Scan for the cell matching the given text and deliver its [X, Y] coordinate at center. 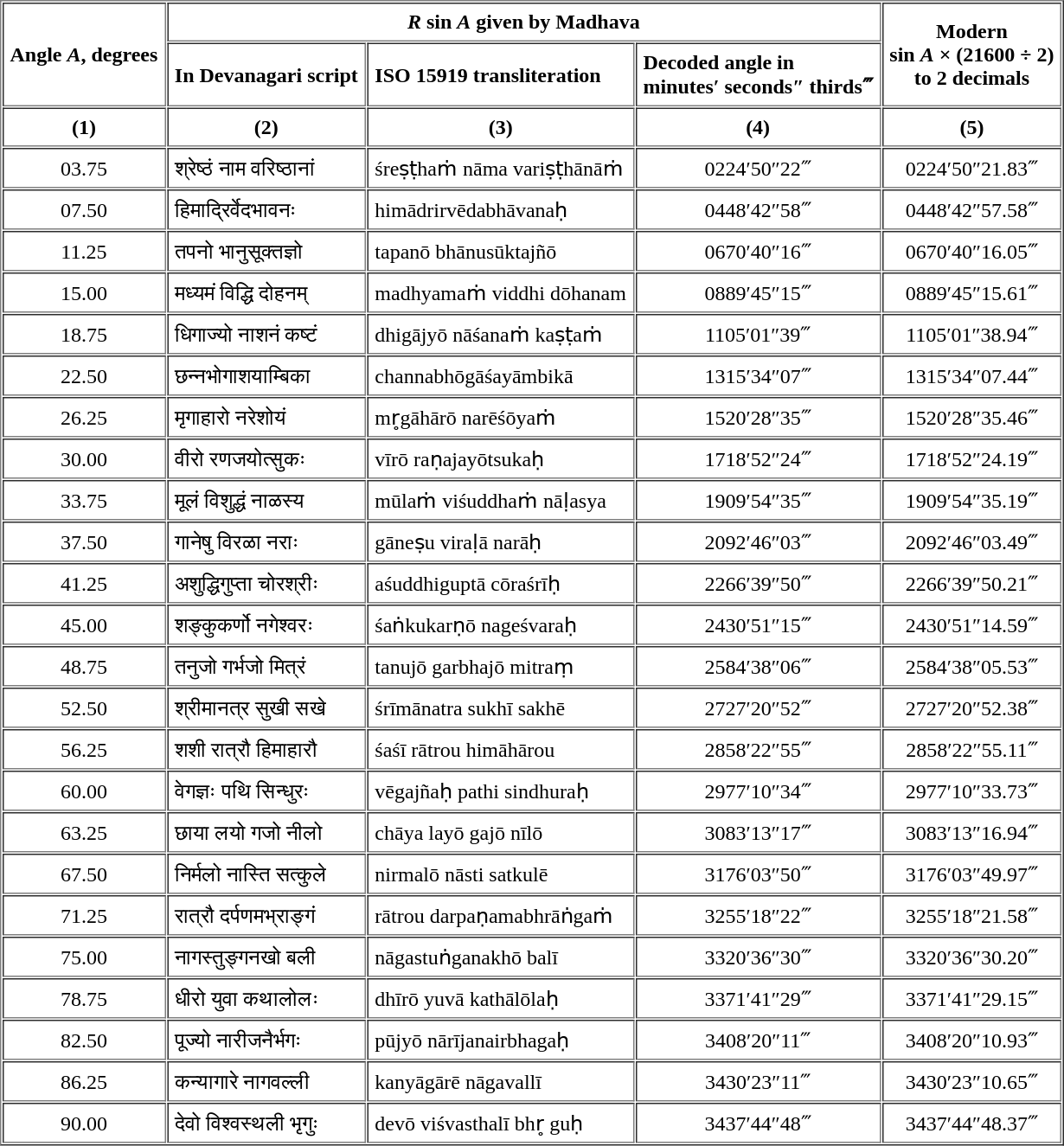
3371′41″29‴ [758, 998]
पूज्यो नारीजनैर्भगः [266, 1040]
07.50 [83, 209]
0889′45″15‴ [758, 292]
33.75 [83, 500]
देवो विश्वस्थली भृगुः [266, 1123]
मृगाहारो नरेशोयं [266, 417]
1315′34″07‴ [758, 375]
2858′22″55‴ [758, 749]
71.25 [83, 915]
1718′52″24‴ [758, 458]
gāneṣu viraḷā narāḥ [500, 541]
22.50 [83, 375]
2727′20″52‴ [758, 707]
rātrou darpaṇamabhrāṅgaṁ [500, 915]
हिमाद्रिर्वेदभावनः [266, 209]
86.25 [83, 1081]
3083′13″16.94‴ [971, 832]
गानेषु विरळा नराः [266, 541]
0224′50″22‴ [758, 168]
2584′38″06‴ [758, 666]
2977′10″33.73‴ [971, 791]
Decoded angle inminutes′ seconds″ thirds‴ [758, 75]
1520′28″35‴ [758, 417]
तपनो भानुसूक्तज्ञो [266, 251]
0448′42″58‴ [758, 209]
devō viśvasthalī bhr̥ guḥ [500, 1123]
0670′40″16‴ [758, 251]
madhyamaṁ viddhi dōhanam [500, 292]
2977′10″34‴ [758, 791]
3430′23″10.65‴ [971, 1081]
नागस्तुङ्गनखो बली [266, 957]
2430′51″14.59‴ [971, 624]
11.25 [83, 251]
nirmalō nāsti satkulē [500, 874]
03.75 [83, 168]
श्रीमानत्र सुखी सखे [266, 707]
धीरो युवा कथालोलः [266, 998]
78.75 [83, 998]
2584′38″05.53‴ [971, 666]
3320′36″30.20‴ [971, 957]
3408′20″10.93‴ [971, 1040]
15.00 [83, 292]
dhigājyō nāśanaṁ kaṣṭaṁ [500, 334]
3371′41″29.15‴ [971, 998]
nāgastuṅganakhō balī [500, 957]
75.00 [83, 957]
R sin A given by Madhava [524, 22]
26.25 [83, 417]
In Devanagari script [266, 75]
82.50 [83, 1040]
3176′03″50‴ [758, 874]
वीरो रणजयोत्सुकः [266, 458]
1520′28″35.46‴ [971, 417]
tanujō garbhajō mitraṃ [500, 666]
(5) [971, 126]
37.50 [83, 541]
aśuddhiguptā cōraśrīḥ [500, 583]
56.25 [83, 749]
छन्नभोगाशयाम्बिका [266, 375]
63.25 [83, 832]
tapanō bhānusūktajñō [500, 251]
dhīrō yuvā kathālōlaḥ [500, 998]
अशुद्धिगुप्ता चोरश्रीः [266, 583]
तनुजो गर्भजो मित्रं [266, 666]
3255′18″21.58‴ [971, 915]
0224′50″21.83‴ [971, 168]
0448′42″57.58‴ [971, 209]
0889′45″15.61‴ [971, 292]
52.50 [83, 707]
channabhōgāśayāmbikā [500, 375]
कन्यागारे नागवल्ली [266, 1081]
vēgajñaḥ pathi sindhuraḥ [500, 791]
शशी रात्रौ हिमाहारौ [266, 749]
1909′54″35‴ [758, 500]
chāya layō gajō nīlō [500, 832]
śaśī rātrou himāhārou [500, 749]
2858′22″55.11‴ [971, 749]
1909′54″35.19‴ [971, 500]
3255′18″22‴ [758, 915]
3320′36″30‴ [758, 957]
2266′39″50.21‴ [971, 583]
1105′01″39‴ [758, 334]
धिगाज्यो नाशनं कष्टं [266, 334]
30.00 [83, 458]
वेगज्ञः पथि सिन्धुरः [266, 791]
3408′20″11‴ [758, 1040]
मूलं विशुद्धं नाळस्य [266, 500]
(2) [266, 126]
शङ्कुकर्णो नगेश्वरः [266, 624]
mūlaṁ viśuddhaṁ nāḷasya [500, 500]
3176′03″49.97‴ [971, 874]
kanyāgārē nāgavallī [500, 1081]
2266′39″50‴ [758, 583]
मध्यमं विद्धि दोहनम् [266, 292]
3083′13″17‴ [758, 832]
18.75 [83, 334]
(4) [758, 126]
निर्मलो नास्ति सत्कुले [266, 874]
3437′44″48‴ [758, 1123]
1315′34″07.44‴ [971, 375]
45.00 [83, 624]
60.00 [83, 791]
pūjyō nārījanairbhagaḥ [500, 1040]
Modern sin A × (21600 ÷ 2) to 2 decimals [971, 54]
himādrirvēdabhāvanaḥ [500, 209]
1105′01″38.94‴ [971, 334]
41.25 [83, 583]
ISO 15919 transliteration [500, 75]
(1) [83, 126]
2092′46″03.49‴ [971, 541]
छाया लयो गजो नीलो [266, 832]
śreṣṭhaṁ nāma variṣṭhānāṁ [500, 168]
mr̥gāhārō narēśōyaṁ [500, 417]
2092′46″03‴ [758, 541]
śaṅkukarṇō nageśvaraḥ [500, 624]
0670′40″16.05‴ [971, 251]
48.75 [83, 666]
3430′23″11‴ [758, 1081]
3437′44″48.37‴ [971, 1123]
श्रेष्ठं नाम वरिष्ठानां [266, 168]
Angle A, degrees [83, 54]
67.50 [83, 874]
2430′51″15‴ [758, 624]
śrīmānatra sukhī sakhē [500, 707]
(3) [500, 126]
रात्रौ दर्पणमभ्राङ्गं [266, 915]
vīrō raṇajayōtsukaḥ [500, 458]
90.00 [83, 1123]
2727′20″52.38‴ [971, 707]
1718′52″24.19‴ [971, 458]
